Pinpoint the cell where the given text exists, returning its (x, y) midpoint coordinate. 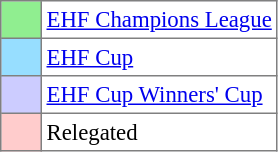
EHF Cup Winners' Cup (159, 95)
EHF Champions League (159, 20)
Relegated (159, 132)
EHF Cup (159, 57)
